Extract the [x, y] coordinate from the center of the cell holding the provided text.  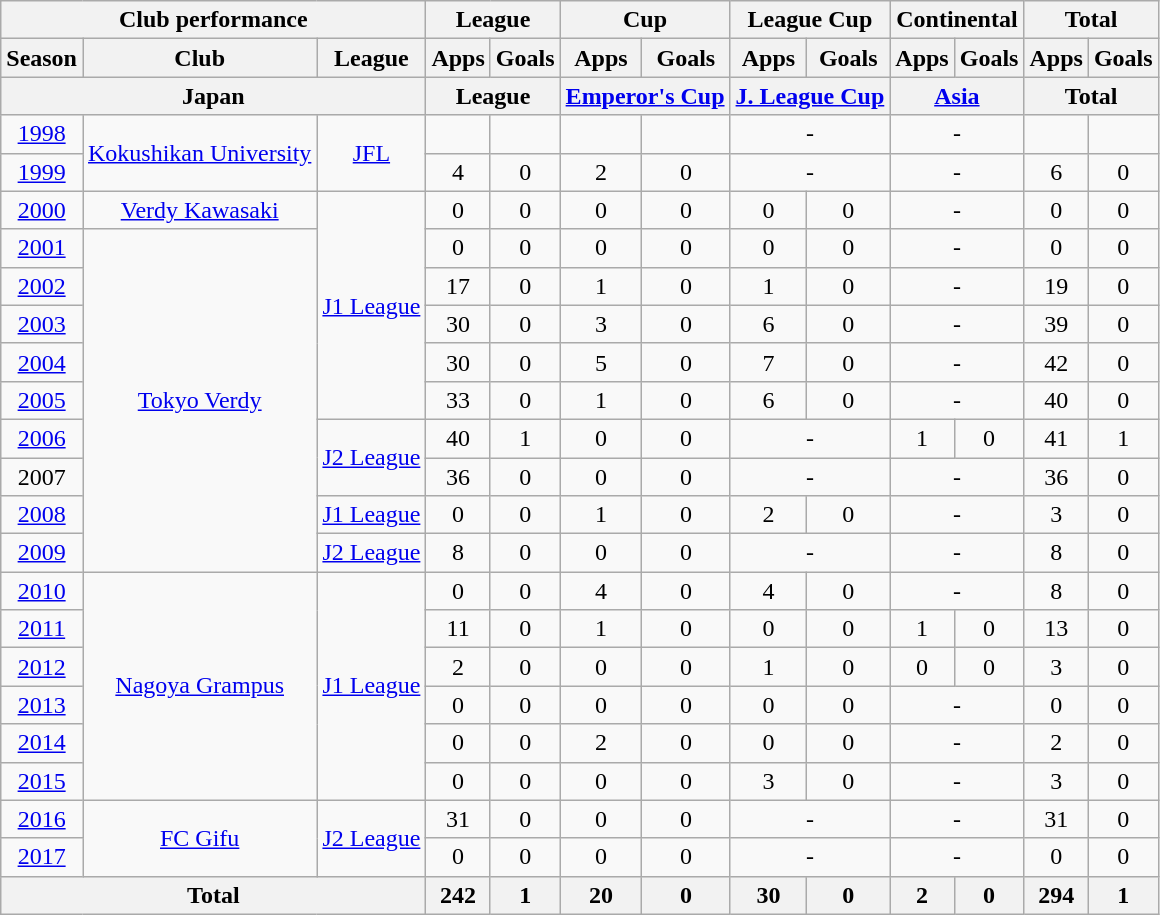
Club performance [214, 20]
Emperor's Cup [645, 96]
33 [458, 400]
2010 [42, 591]
42 [1056, 362]
2003 [42, 324]
39 [1056, 324]
20 [601, 895]
2012 [42, 667]
17 [458, 286]
2016 [42, 819]
Club [199, 58]
Nagoya Grampus [199, 686]
2014 [42, 743]
2011 [42, 629]
League Cup [810, 20]
Japan [214, 96]
JFL [372, 153]
2000 [42, 210]
2004 [42, 362]
242 [458, 895]
2007 [42, 477]
Season [42, 58]
1999 [42, 172]
41 [1056, 438]
2013 [42, 705]
2006 [42, 438]
Tokyo Verdy [199, 400]
13 [1056, 629]
2009 [42, 553]
2005 [42, 400]
J. League Cup [810, 96]
Asia [957, 96]
2017 [42, 857]
Verdy Kawasaki [199, 210]
Kokushikan University [199, 153]
5 [601, 362]
Cup [645, 20]
2001 [42, 248]
2015 [42, 781]
Continental [957, 20]
7 [768, 362]
1998 [42, 134]
2008 [42, 515]
294 [1056, 895]
FC Gifu [199, 838]
2002 [42, 286]
11 [458, 629]
19 [1056, 286]
